Find where the given text appears and provide that cell's center as [X, Y] coordinate. 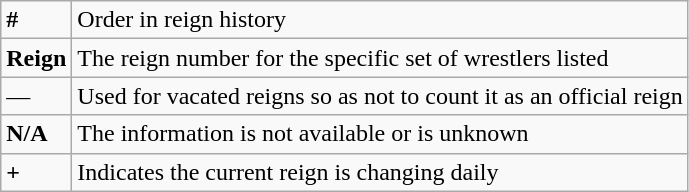
Order in reign history [380, 20]
Used for vacated reigns so as not to count it as an official reign [380, 96]
N/A [36, 134]
— [36, 96]
+ [36, 172]
The reign number for the specific set of wrestlers listed [380, 58]
# [36, 20]
The information is not available or is unknown [380, 134]
Indicates the current reign is changing daily [380, 172]
Reign [36, 58]
